Identify which cell holds the provided text, then report its (x, y) central coordinate. 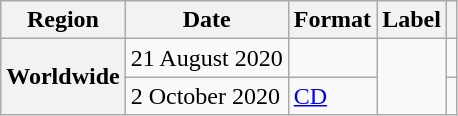
CD (332, 96)
2 October 2020 (206, 96)
Region (63, 20)
Worldwide (63, 77)
Format (332, 20)
Date (206, 20)
21 August 2020 (206, 58)
Label (412, 20)
